Return [x, y] of the center of cell containing provided text 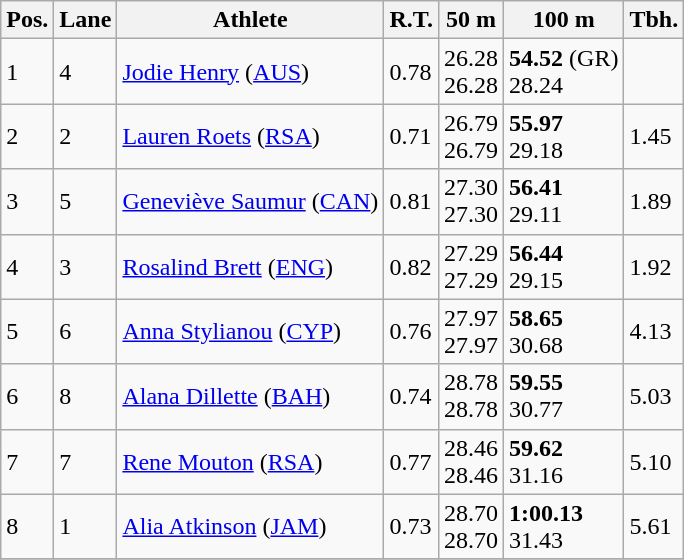
Rene Mouton (RSA) [250, 462]
100 m [564, 20]
R.T. [412, 20]
Tbh. [654, 20]
0.77 [412, 462]
0.71 [412, 136]
26.2826.28 [472, 72]
0.76 [412, 332]
5.61 [654, 526]
0.82 [412, 266]
59.5530.77 [564, 396]
0.78 [412, 72]
0.81 [412, 202]
1.92 [654, 266]
Alia Atkinson (JAM) [250, 526]
Geneviève Saumur (CAN) [250, 202]
1.45 [654, 136]
56.4429.15 [564, 266]
Anna Stylianou (CYP) [250, 332]
5.03 [654, 396]
58.6530.68 [564, 332]
1:00.1331.43 [564, 526]
Athlete [250, 20]
0.74 [412, 396]
55.9729.18 [564, 136]
Lane [86, 20]
Jodie Henry (AUS) [250, 72]
Pos. [28, 20]
0.73 [412, 526]
27.9727.97 [472, 332]
56.4129.11 [564, 202]
28.7828.78 [472, 396]
54.52 (GR)28.24 [564, 72]
50 m [472, 20]
Lauren Roets (RSA) [250, 136]
28.4628.46 [472, 462]
26.7926.79 [472, 136]
28.7028.70 [472, 526]
Alana Dillette (BAH) [250, 396]
27.3027.30 [472, 202]
1.89 [654, 202]
4.13 [654, 332]
27.2927.29 [472, 266]
59.6231.16 [564, 462]
Rosalind Brett (ENG) [250, 266]
5.10 [654, 462]
